Find where the given text appears and provide that cell's center as (x, y) coordinate. 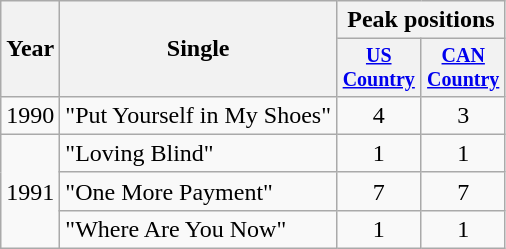
"Loving Blind" (198, 153)
4 (379, 115)
"Where Are You Now" (198, 229)
CAN Country (463, 68)
Peak positions (422, 20)
US Country (379, 68)
1991 (30, 191)
"Put Yourself in My Shoes" (198, 115)
Single (198, 49)
3 (463, 115)
1990 (30, 115)
"One More Payment" (198, 191)
Year (30, 49)
